Return [X, Y] of the center of cell containing provided text 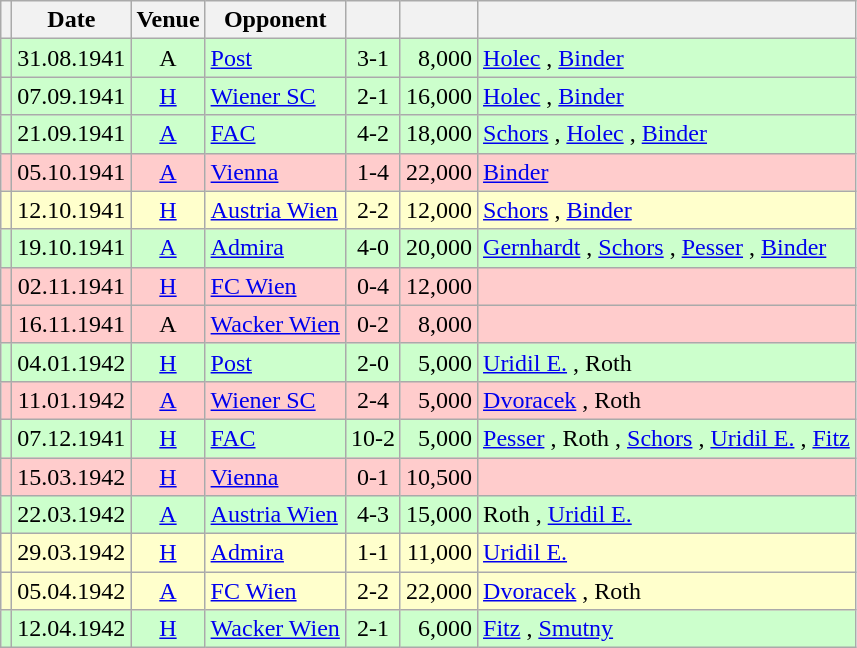
Binder [667, 172]
Opponent [275, 20]
Uridil E. , Roth [667, 362]
15.03.1942 [72, 477]
2-0 [372, 362]
15,000 [438, 515]
11,000 [438, 553]
Schors , Binder [667, 210]
20,000 [438, 248]
4-3 [372, 515]
10-2 [372, 438]
4-2 [372, 134]
Venue [168, 20]
Uridil E. [667, 553]
Date [72, 20]
Pesser , Roth , Schors , Uridil E. , Fitz [667, 438]
0-1 [372, 477]
3-1 [372, 58]
29.03.1942 [72, 553]
19.10.1941 [72, 248]
07.12.1941 [72, 438]
Roth , Uridil E. [667, 515]
07.09.1941 [72, 96]
02.11.1941 [72, 286]
31.08.1941 [72, 58]
12.10.1941 [72, 210]
1-1 [372, 553]
21.09.1941 [72, 134]
12.04.1942 [72, 629]
05.04.1942 [72, 591]
16.11.1941 [72, 324]
0-2 [372, 324]
Gernhardt , Schors , Pesser , Binder [667, 248]
22.03.1942 [72, 515]
11.01.1942 [72, 400]
Schors , Holec , Binder [667, 134]
0-4 [372, 286]
18,000 [438, 134]
05.10.1941 [72, 172]
1-4 [372, 172]
4-0 [372, 248]
10,500 [438, 477]
Fitz , Smutny [667, 629]
2-4 [372, 400]
6,000 [438, 629]
16,000 [438, 96]
04.01.1942 [72, 362]
